Scan for the cell matching the given text and deliver its (X, Y) coordinate at center. 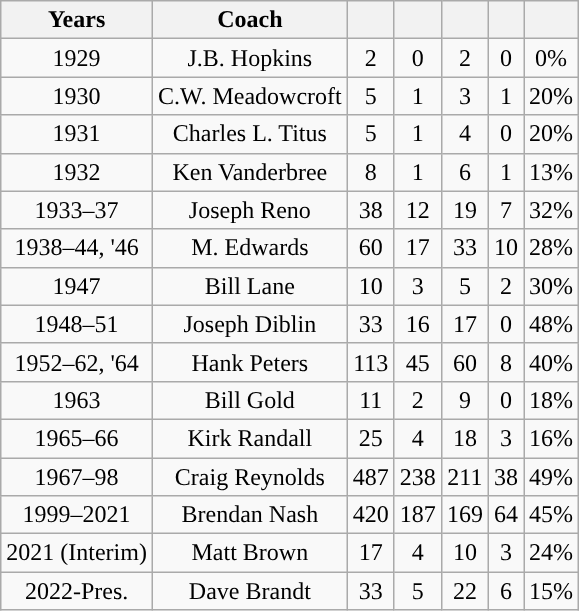
238 (418, 477)
45% (552, 515)
1929 (77, 58)
9 (464, 400)
1999–2021 (77, 515)
30% (552, 286)
22 (464, 591)
24% (552, 553)
Charles L. Titus (250, 134)
64 (506, 515)
J.B. Hopkins (250, 58)
2022-Pres. (77, 591)
Joseph Reno (250, 210)
Joseph Diblin (250, 324)
1930 (77, 96)
Hank Peters (250, 362)
1948–51 (77, 324)
Dave Brandt (250, 591)
1938–44, '46 (77, 248)
1933–37 (77, 210)
420 (370, 515)
1963 (77, 400)
1967–98 (77, 477)
Years (77, 20)
11 (370, 400)
Kirk Randall (250, 438)
16 (418, 324)
40% (552, 362)
487 (370, 477)
19 (464, 210)
Brendan Nash (250, 515)
Bill Gold (250, 400)
Craig Reynolds (250, 477)
187 (418, 515)
211 (464, 477)
32% (552, 210)
1952–62, '64 (77, 362)
113 (370, 362)
1947 (77, 286)
1931 (77, 134)
25 (370, 438)
49% (552, 477)
M. Edwards (250, 248)
12 (418, 210)
48% (552, 324)
Bill Lane (250, 286)
0% (552, 58)
15% (552, 591)
1965–66 (77, 438)
18% (552, 400)
Ken Vanderbree (250, 172)
28% (552, 248)
7 (506, 210)
C.W. Meadowcroft (250, 96)
16% (552, 438)
13% (552, 172)
45 (418, 362)
1932 (77, 172)
169 (464, 515)
Coach (250, 20)
Matt Brown (250, 553)
18 (464, 438)
2021 (Interim) (77, 553)
